Capture the cell that displays the provided text and extract its (X, Y) central coordinate. 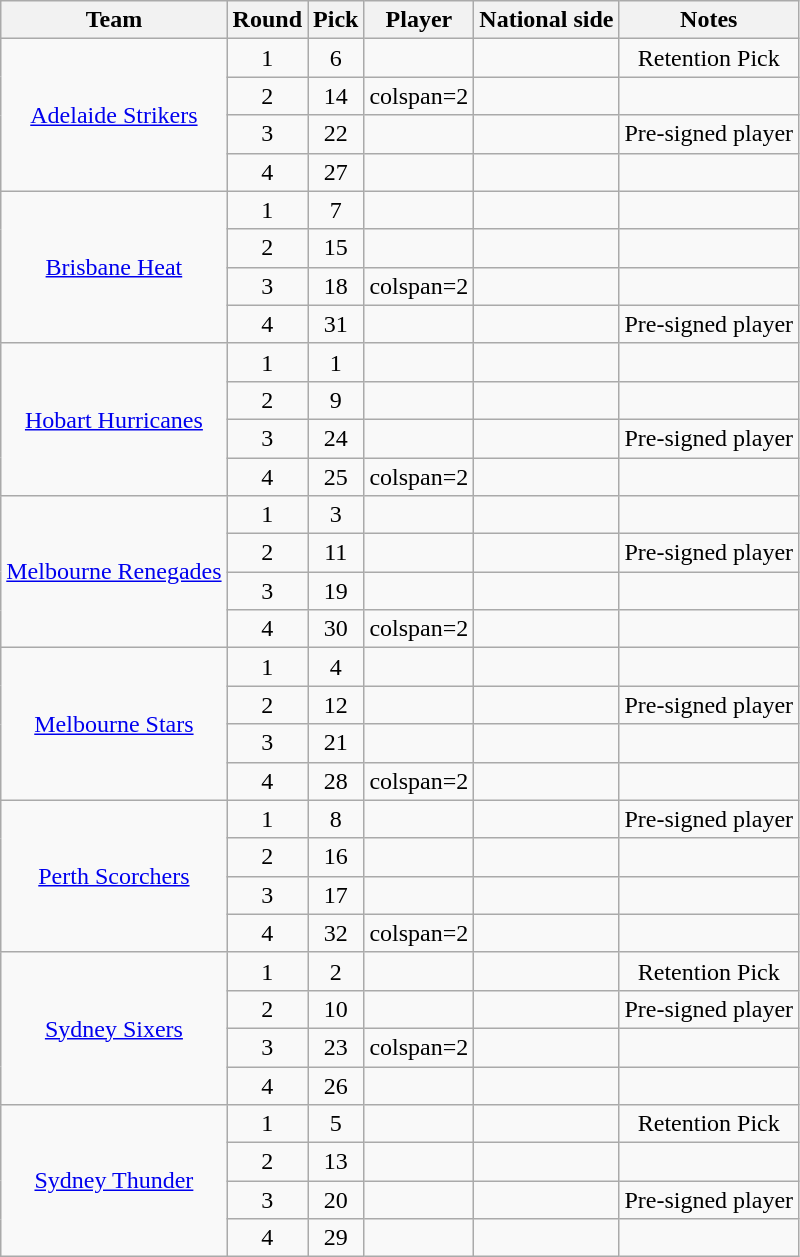
7 (336, 210)
Melbourne Renegades (114, 572)
Perth Scorchers (114, 876)
22 (336, 134)
18 (336, 286)
14 (336, 96)
Adelaide Strikers (114, 115)
28 (336, 781)
32 (336, 933)
Round (267, 20)
15 (336, 248)
9 (336, 400)
20 (336, 1200)
5 (336, 1124)
27 (336, 172)
Sydney Thunder (114, 1181)
National side (546, 20)
Team (114, 20)
29 (336, 1238)
Pick (336, 20)
Player (419, 20)
25 (336, 477)
31 (336, 324)
Brisbane Heat (114, 267)
6 (336, 58)
23 (336, 1047)
Sydney Sixers (114, 1028)
21 (336, 743)
Hobart Hurricanes (114, 419)
8 (336, 819)
11 (336, 553)
24 (336, 438)
26 (336, 1085)
16 (336, 857)
17 (336, 895)
12 (336, 705)
13 (336, 1162)
10 (336, 1009)
30 (336, 629)
Melbourne Stars (114, 724)
Notes (709, 20)
19 (336, 591)
